From the cell containing the given text, extract its center point as (X, Y) coordinate. 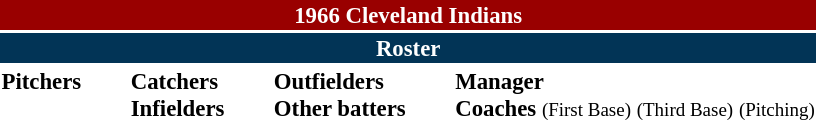
1966 Cleveland Indians (408, 15)
Roster (408, 48)
